Return (X, Y) of the center of cell containing provided text 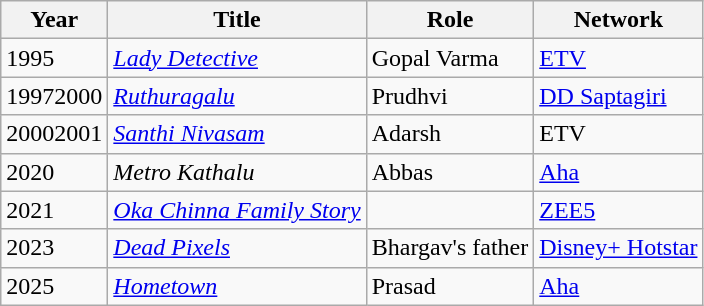
Metro Kathalu (237, 172)
DD Saptagiri (618, 96)
Hometown (237, 286)
Title (237, 20)
ZEE5 (618, 210)
Lady Detective (237, 58)
Dead Pixels (237, 248)
Network (618, 20)
Disney+ Hotstar (618, 248)
Abbas (450, 172)
20002001 (54, 134)
Role (450, 20)
2020 (54, 172)
Ruthuragalu (237, 96)
Santhi Nivasam (237, 134)
Prudhvi (450, 96)
1995 (54, 58)
Adarsh (450, 134)
2021 (54, 210)
19972000 (54, 96)
Prasad (450, 286)
Gopal Varma (450, 58)
Year (54, 20)
Bhargav's father (450, 248)
2023 (54, 248)
Oka Chinna Family Story (237, 210)
2025 (54, 286)
